From the cell containing the given text, extract its center point as (x, y) coordinate. 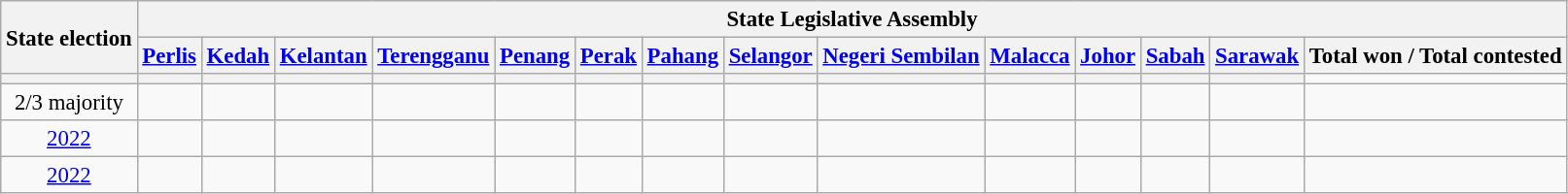
Malacca (1030, 56)
Negeri Sembilan (901, 56)
2/3 majority (69, 103)
Sabah (1174, 56)
Kedah (237, 56)
Selangor (770, 56)
Sarawak (1258, 56)
State election (69, 37)
Johor (1108, 56)
State Legislative Assembly (852, 19)
Penang (535, 56)
Kelantan (323, 56)
Pahang (682, 56)
Terengganu (434, 56)
Perak (609, 56)
Total won / Total contested (1435, 56)
Perlis (169, 56)
